Return (x, y) of the center of cell containing provided text 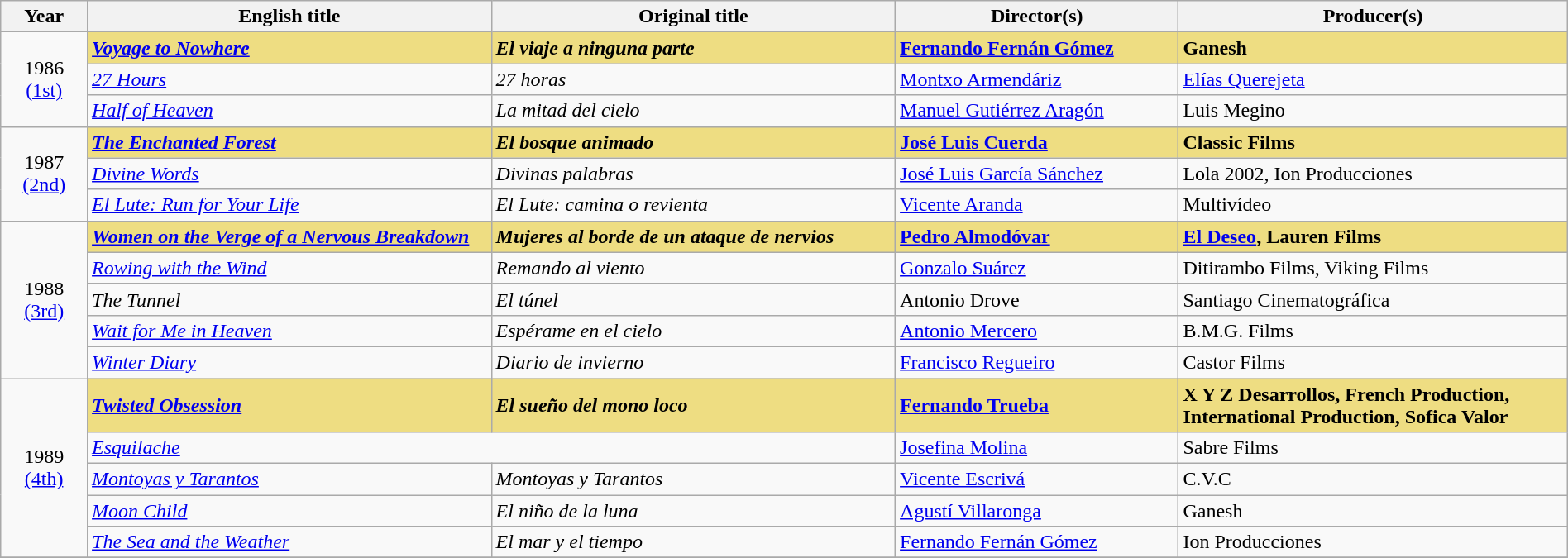
Pedro Almodóvar (1037, 236)
Rowing with the Wind (289, 268)
Original title (693, 17)
X Y Z Desarrollos, French Production, International Production, Sofica Valor (1373, 405)
El Lute: Run for Your Life (289, 205)
Classic Films (1373, 142)
Antonio Mercero (1037, 331)
Josefina Molina (1037, 448)
Castor Films (1373, 362)
Year (45, 17)
27 horas (693, 79)
Sabre Films (1373, 448)
Francisco Regueiro (1037, 362)
Gonzalo Suárez (1037, 268)
Montxo Armendáriz (1037, 79)
Ion Producciones (1373, 542)
Multivídeo (1373, 205)
The Enchanted Forest (289, 142)
Director(s) (1037, 17)
Luis Megino (1373, 111)
The Sea and the Weather (289, 542)
La mitad del cielo (693, 111)
Vicente Escrivá (1037, 479)
El niño de la luna (693, 511)
Espérame en el cielo (693, 331)
Antonio Drove (1037, 299)
El bosque animado (693, 142)
Twisted Obsession (289, 405)
Vicente Aranda (1037, 205)
English title (289, 17)
C.V.C (1373, 479)
Diario de invierno (693, 362)
Wait for Me in Heaven (289, 331)
Manuel Gutiérrez Aragón (1037, 111)
José Luis Cuerda (1037, 142)
El viaje a ninguna parte (693, 48)
Lola 2002, Ion Producciones (1373, 174)
The Tunnel (289, 299)
Mujeres al borde de un ataque de nervios (693, 236)
Moon Child (289, 511)
Santiago Cinematográfica (1373, 299)
El sueño del mono loco (693, 405)
Fernando Trueba (1037, 405)
Women on the Verge of a Nervous Breakdown (289, 236)
Divinas palabras (693, 174)
El mar y el tiempo (693, 542)
José Luis García Sánchez (1037, 174)
Esquilache (491, 448)
Agustí Villaronga (1037, 511)
1988(3rd) (45, 299)
Producer(s) (1373, 17)
Winter Diary (289, 362)
1986(1st) (45, 79)
El Deseo, Lauren Films (1373, 236)
Elías Querejeta (1373, 79)
El túnel (693, 299)
B.M.G. Films (1373, 331)
Half of Heaven (289, 111)
1989(4th) (45, 468)
Remando al viento (693, 268)
1987(2nd) (45, 174)
27 Hours (289, 79)
Voyage to Nowhere (289, 48)
Divine Words (289, 174)
Ditirambo Films, Viking Films (1373, 268)
El Lute: camina o revienta (693, 205)
